Find where the given text appears and provide that cell's center as (X, Y) coordinate. 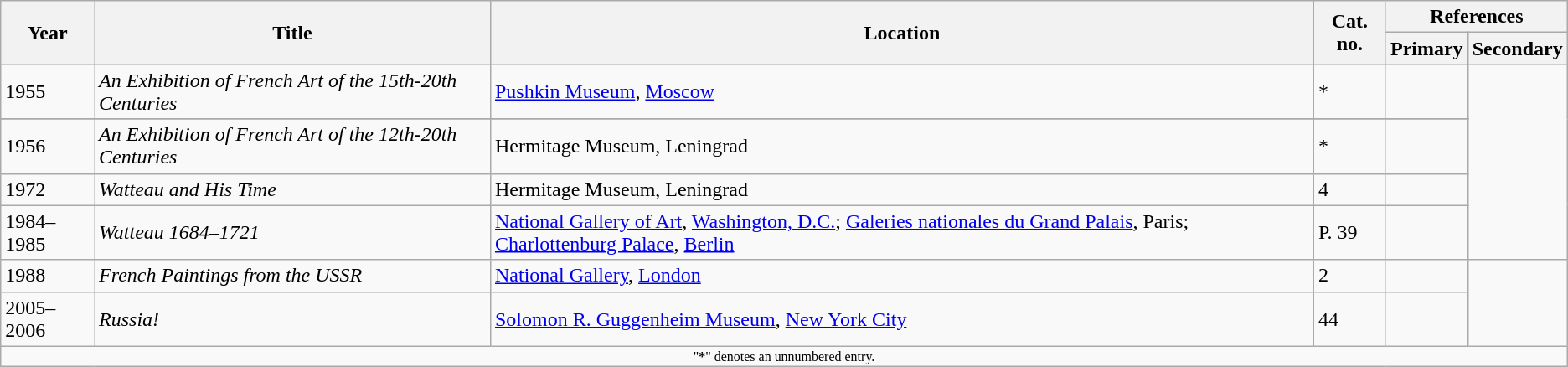
Pushkin Museum, Moscow (901, 92)
Secondary (1518, 49)
An Exhibition of French Art of the 15th-20th Centuries (293, 92)
Russia! (293, 318)
Location (901, 33)
Watteau 1684–1721 (293, 233)
1984–1985 (48, 233)
1955 (48, 92)
2005–2006 (48, 318)
French Paintings from the USSR (293, 276)
Year (48, 33)
P. 39 (1349, 233)
Solomon R. Guggenheim Museum, New York City (901, 318)
1972 (48, 189)
Title (293, 33)
1988 (48, 276)
Primary (1426, 49)
Watteau and His Time (293, 189)
1956 (48, 146)
National Gallery of Art, Washington, D.C.; Galeries nationales du Grand Palais, Paris; Charlottenburg Palace, Berlin (901, 233)
National Gallery, London (901, 276)
44 (1349, 318)
References (1476, 17)
Cat. no. (1349, 33)
"*" denotes an unnumbered entry. (784, 356)
2 (1349, 276)
An Exhibition of French Art of the 12th-20th Centuries (293, 146)
4 (1349, 189)
